Identify which cell holds the provided text, then report its (X, Y) central coordinate. 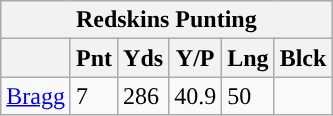
50 (248, 96)
Y/P (196, 58)
Yds (144, 58)
Pnt (94, 58)
40.9 (196, 96)
Lng (248, 58)
286 (144, 96)
Blck (303, 58)
Redskins Punting (166, 20)
Bragg (36, 96)
7 (94, 96)
